Return the (X, Y) coordinate for the center point of the cell that contains the specified text.  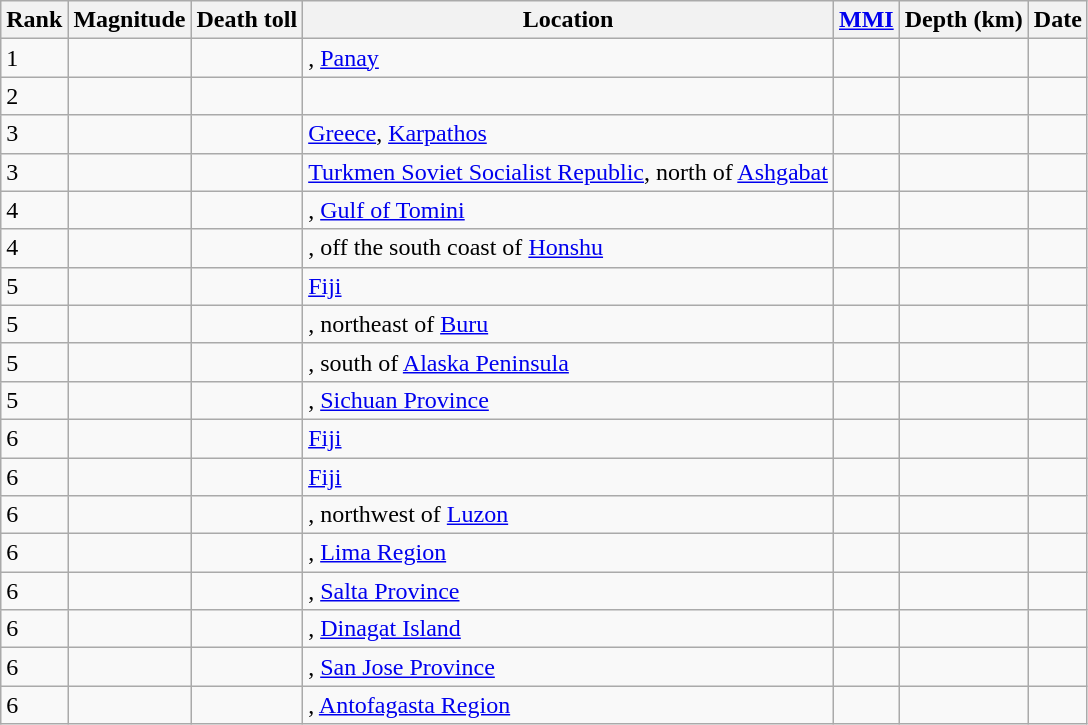
Death toll (247, 20)
Greece, Karpathos (568, 134)
2 (34, 96)
, Sichuan Province (568, 400)
Rank (34, 20)
1 (34, 58)
Location (568, 20)
Turkmen Soviet Socialist Republic, north of Ashgabat (568, 172)
Date (1058, 20)
Magnitude (130, 20)
MMI (866, 20)
, Gulf of Tomini (568, 210)
, off the south coast of Honshu (568, 248)
, south of Alaska Peninsula (568, 362)
, Salta Province (568, 591)
, Dinagat Island (568, 629)
Depth (km) (964, 20)
, northwest of Luzon (568, 515)
, San Jose Province (568, 667)
, Lima Region (568, 553)
, northeast of Buru (568, 324)
, Antofagasta Region (568, 705)
, Panay (568, 58)
